Capture the cell that displays the provided text and extract its [x, y] central coordinate. 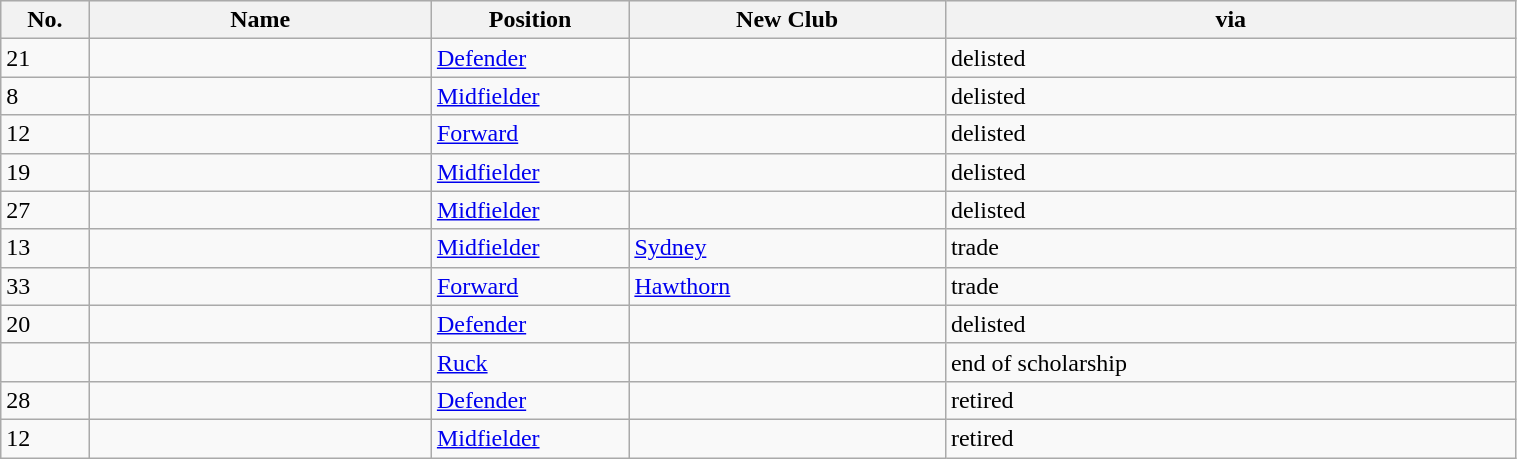
Name [260, 20]
via [1230, 20]
Position [530, 20]
13 [45, 248]
end of scholarship [1230, 362]
Sydney [788, 248]
19 [45, 172]
27 [45, 210]
28 [45, 400]
21 [45, 58]
No. [45, 20]
Hawthorn [788, 286]
New Club [788, 20]
Ruck [530, 362]
20 [45, 324]
8 [45, 96]
33 [45, 286]
